Pinpoint the cell where the given text exists, returning its (X, Y) midpoint coordinate. 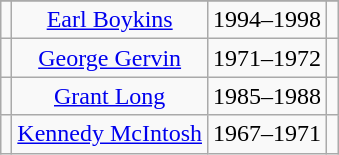
1971–1972 (268, 58)
1994–1998 (268, 20)
1985–1988 (268, 96)
1967–1971 (268, 134)
Earl Boykins (110, 20)
George Gervin (110, 58)
Kennedy McIntosh (110, 134)
Grant Long (110, 96)
